Detect which cell encompasses the target text, then output its (x, y) center coordinate. 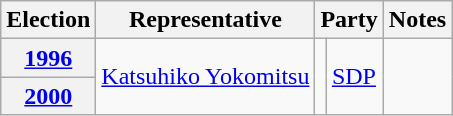
2000 (48, 96)
Election (48, 20)
1996 (48, 58)
Notes (417, 20)
Representative (206, 20)
Party (349, 20)
Katsuhiko Yokomitsu (206, 77)
SDP (354, 77)
